Output the [X, Y] coordinate of the center of the cell containing the given text.  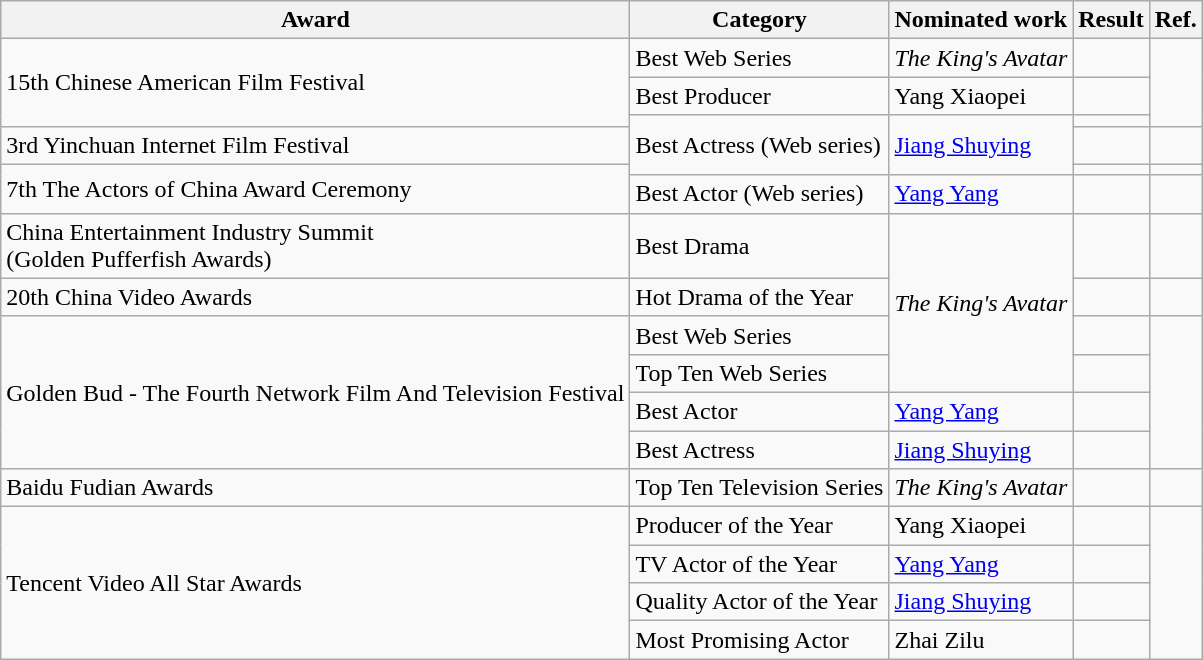
Best Drama [760, 246]
Best Producer [760, 96]
Best Actor [760, 411]
Top Ten Television Series [760, 488]
Category [760, 20]
China Entertainment Industry Summit (Golden Pufferfish Awards) [316, 246]
7th The Actors of China Award Ceremony [316, 188]
Baidu Fudian Awards [316, 488]
Most Promising Actor [760, 640]
Zhai Zilu [981, 640]
Best Actor (Web series) [760, 194]
Nominated work [981, 20]
Quality Actor of the Year [760, 602]
Hot Drama of the Year [760, 297]
Ref. [1176, 20]
Award [316, 20]
Result [1111, 20]
Best Actress [760, 449]
Producer of the Year [760, 526]
3rd Yinchuan Internet Film Festival [316, 145]
TV Actor of the Year [760, 564]
20th China Video Awards [316, 297]
Golden Bud - The Fourth Network Film And Television Festival [316, 392]
Top Ten Web Series [760, 373]
15th Chinese American Film Festival [316, 82]
Best Actress (Web series) [760, 145]
Tencent Video All Star Awards [316, 583]
